Find where the given text appears and provide that cell's center as (x, y) coordinate. 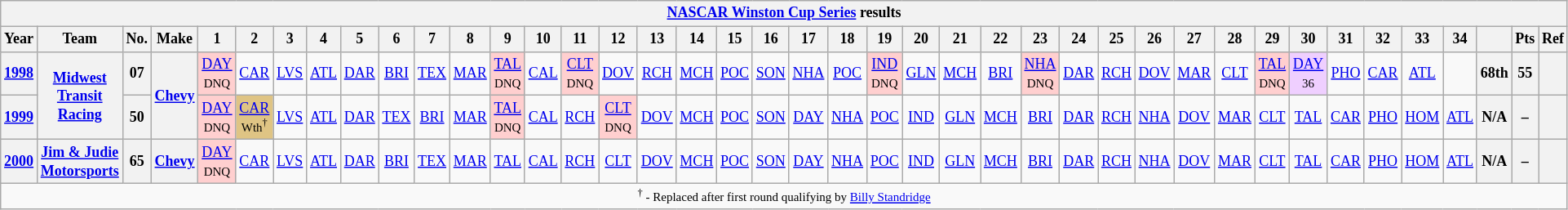
55 (1526, 74)
21 (960, 39)
8 (470, 39)
26 (1154, 39)
29 (1272, 39)
07 (137, 74)
50 (137, 118)
No. (137, 39)
2000 (20, 162)
Make (175, 39)
12 (618, 39)
Pts (1526, 39)
CARWth† (255, 118)
22 (1001, 39)
33 (1423, 39)
28 (1235, 39)
† - Replaced after first round qualifying by Billy Standridge (785, 197)
Midwest Transit Racing (80, 96)
10 (543, 39)
3 (290, 39)
6 (396, 39)
34 (1460, 39)
Jim & Judie Motorsports (80, 162)
INDDNQ (884, 74)
14 (697, 39)
DAY36 (1309, 74)
18 (848, 39)
NASCAR Winston Cup Series results (785, 13)
5 (359, 39)
16 (770, 39)
11 (580, 39)
NHADNQ (1040, 74)
13 (657, 39)
1 (217, 39)
Ref (1553, 39)
31 (1346, 39)
15 (735, 39)
4 (324, 39)
32 (1383, 39)
65 (137, 162)
30 (1309, 39)
20 (921, 39)
1999 (20, 118)
1998 (20, 74)
25 (1117, 39)
23 (1040, 39)
7 (432, 39)
9 (507, 39)
19 (884, 39)
2 (255, 39)
Year (20, 39)
17 (808, 39)
24 (1079, 39)
68th (1495, 74)
Team (80, 39)
27 (1194, 39)
